Extract the (X, Y) coordinate from the center of the cell holding the provided text.  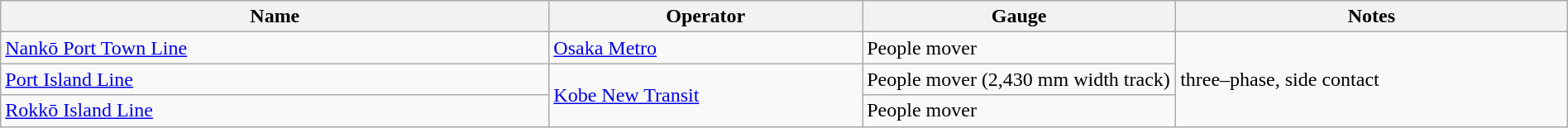
Notes (1372, 17)
Osaka Metro (706, 48)
three–phase, side contact (1372, 79)
Nankō Port Town Line (275, 48)
Kobe New Transit (706, 95)
Gauge (1019, 17)
People mover (2,430 mm width track) (1019, 79)
Operator (706, 17)
Name (275, 17)
Rokkō Island Line (275, 111)
Port Island Line (275, 79)
